Capture the cell that displays the provided text and extract its [X, Y] central coordinate. 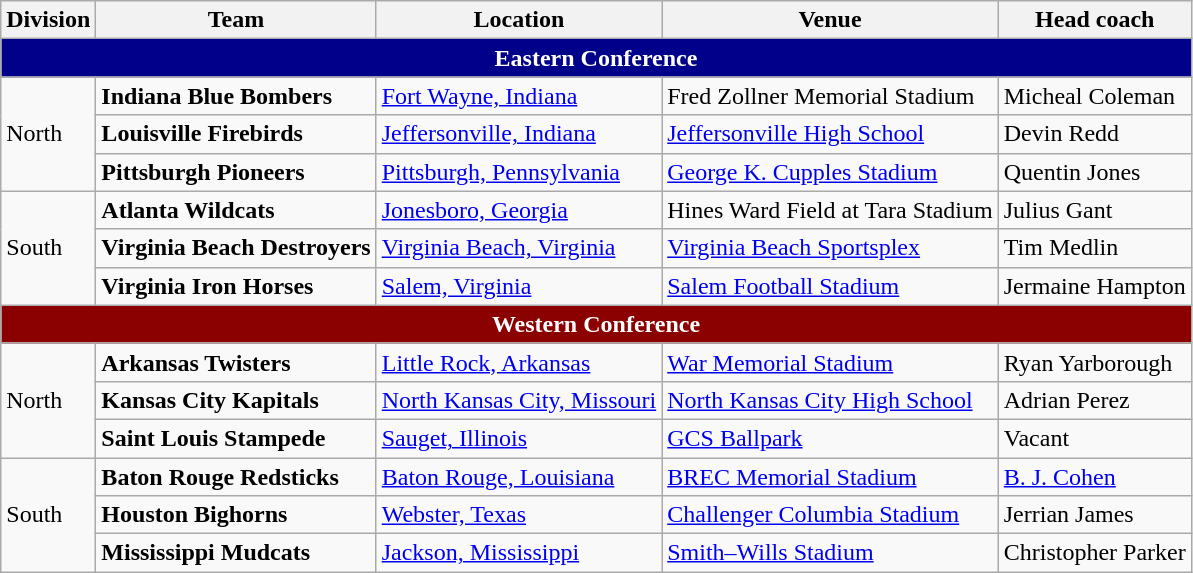
BREC Memorial Stadium [830, 477]
Louisville Firebirds [236, 134]
Quentin Jones [1094, 172]
Jackson, Mississippi [519, 553]
Fred Zollner Memorial Stadium [830, 96]
War Memorial Stadium [830, 362]
Ryan Yarborough [1094, 362]
North Kansas City, Missouri [519, 400]
Virginia Iron Horses [236, 286]
Houston Bighorns [236, 515]
B. J. Cohen [1094, 477]
Division [48, 20]
Webster, Texas [519, 515]
Virginia Beach Sportsplex [830, 248]
Jeffersonville, Indiana [519, 134]
Smith–Wills Stadium [830, 553]
Location [519, 20]
Virginia Beach, Virginia [519, 248]
Tim Medlin [1094, 248]
Baton Rouge, Louisiana [519, 477]
Eastern Conference [596, 58]
Jeffersonville High School [830, 134]
Indiana Blue Bombers [236, 96]
Baton Rouge Redsticks [236, 477]
Devin Redd [1094, 134]
North Kansas City High School [830, 400]
Jonesboro, Georgia [519, 210]
Julius Gant [1094, 210]
Kansas City Kapitals [236, 400]
Virginia Beach Destroyers [236, 248]
Pittsburgh, Pennsylvania [519, 172]
Christopher Parker [1094, 553]
Micheal Coleman [1094, 96]
Vacant [1094, 438]
Sauget, Illinois [519, 438]
Mississippi Mudcats [236, 553]
George K. Cupples Stadium [830, 172]
GCS Ballpark [830, 438]
Team [236, 20]
Venue [830, 20]
Little Rock, Arkansas [519, 362]
Head coach [1094, 20]
Jermaine Hampton [1094, 286]
Challenger Columbia Stadium [830, 515]
Salem Football Stadium [830, 286]
Adrian Perez [1094, 400]
Salem, Virginia [519, 286]
Western Conference [596, 324]
Pittsburgh Pioneers [236, 172]
Fort Wayne, Indiana [519, 96]
Arkansas Twisters [236, 362]
Atlanta Wildcats [236, 210]
Jerrian James [1094, 515]
Saint Louis Stampede [236, 438]
Hines Ward Field at Tara Stadium [830, 210]
